Pinpoint the cell where the given text exists, returning its [X, Y] midpoint coordinate. 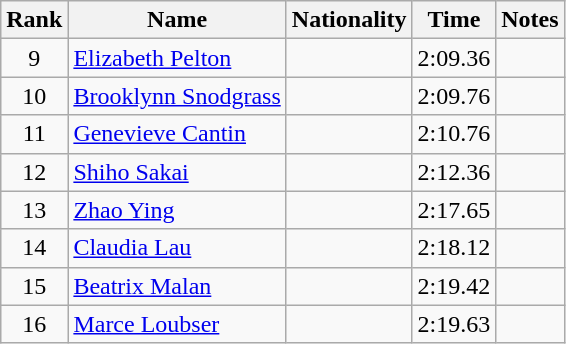
9 [34, 58]
Genevieve Cantin [177, 134]
Name [177, 20]
11 [34, 134]
16 [34, 324]
2:19.42 [454, 286]
Nationality [349, 20]
12 [34, 172]
Claudia Lau [177, 248]
13 [34, 210]
2:09.36 [454, 58]
Beatrix Malan [177, 286]
2:10.76 [454, 134]
2:19.63 [454, 324]
2:09.76 [454, 96]
Notes [530, 20]
Marce Loubser [177, 324]
Zhao Ying [177, 210]
Brooklynn Snodgrass [177, 96]
2:18.12 [454, 248]
10 [34, 96]
2:12.36 [454, 172]
Elizabeth Pelton [177, 58]
2:17.65 [454, 210]
Shiho Sakai [177, 172]
14 [34, 248]
Rank [34, 20]
Time [454, 20]
15 [34, 286]
